Capture the cell that displays the provided text and extract its (x, y) central coordinate. 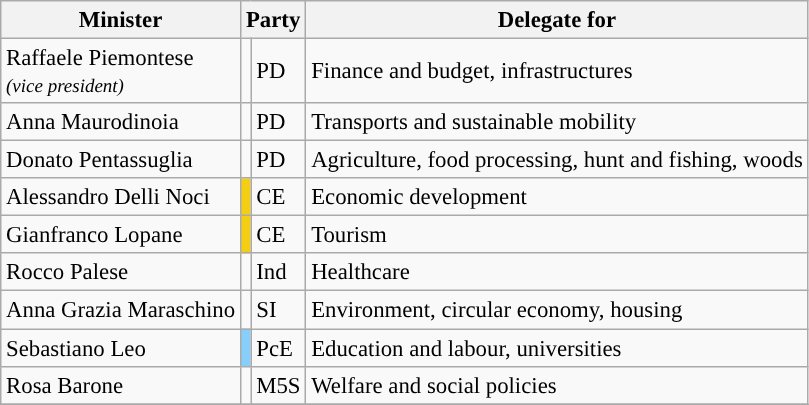
Anna Grazia Maraschino (121, 310)
Delegate for (557, 20)
Agriculture, food processing, hunt and fishing, woods (557, 160)
Finance and budget, infrastructures (557, 72)
Education and labour, universities (557, 348)
SI (278, 310)
Environment, circular economy, housing (557, 310)
Donato Pentassuglia (121, 160)
Transports and sustainable mobility (557, 122)
Rocco Palese (121, 273)
Ind (278, 273)
Anna Maurodinoia (121, 122)
Party (273, 20)
Minister (121, 20)
Healthcare (557, 273)
Gianfranco Lopane (121, 235)
M5S (278, 385)
Sebastiano Leo (121, 348)
Alessandro Delli Noci (121, 197)
Economic development (557, 197)
Raffaele Piemontese(vice president) (121, 72)
Welfare and social policies (557, 385)
Tourism (557, 235)
PcE (278, 348)
Rosa Barone (121, 385)
